Pinpoint the cell where the given text exists, returning its [X, Y] midpoint coordinate. 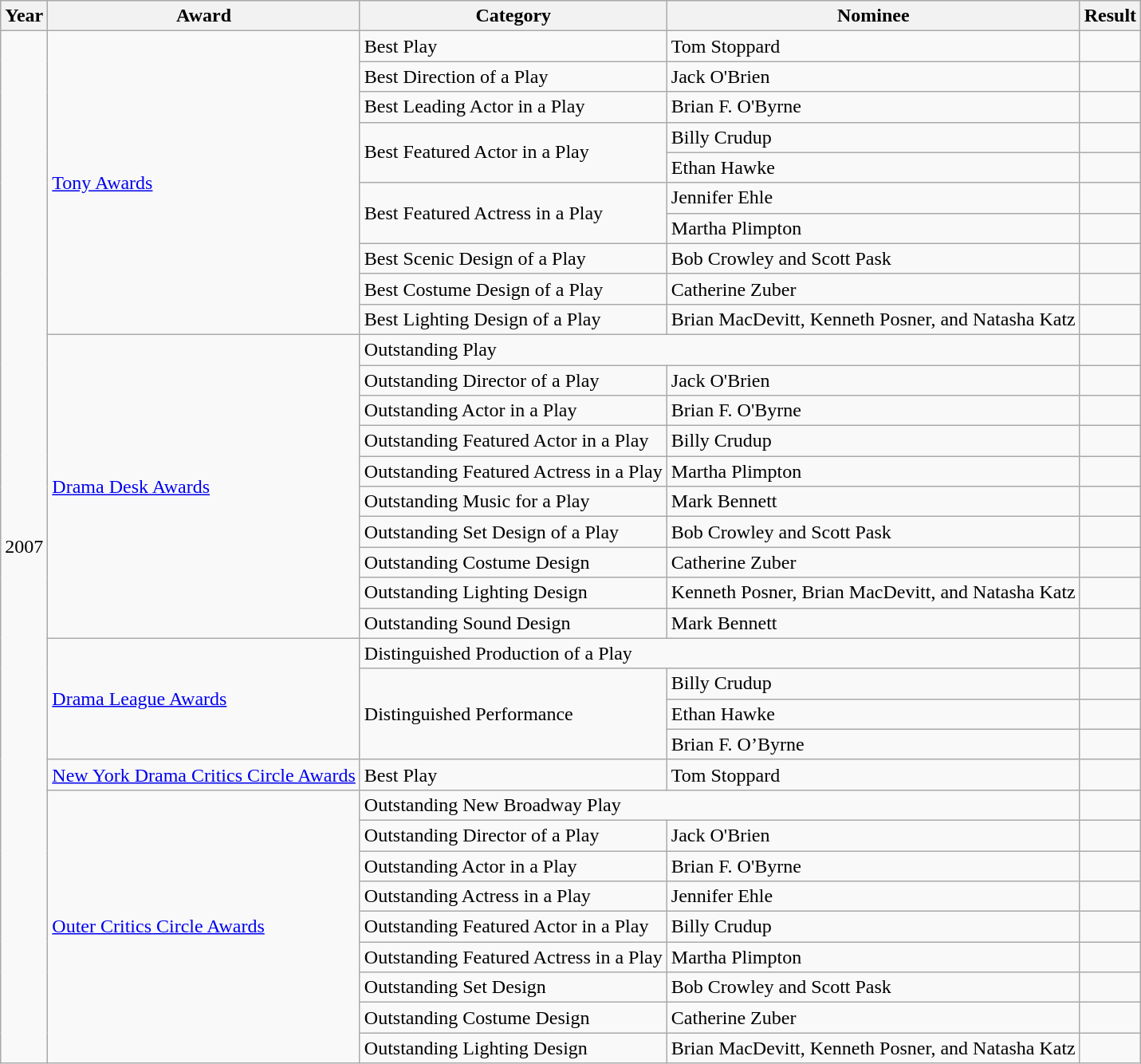
Category [513, 16]
Best Scenic Design of a Play [513, 258]
Best Lighting Design of a Play [513, 319]
Year [24, 16]
2007 [24, 547]
Nominee [873, 16]
Award [204, 16]
Drama Desk Awards [204, 487]
Kenneth Posner, Brian MacDevitt, and Natasha Katz [873, 593]
Best Costume Design of a Play [513, 289]
Outstanding New Broadway Play [719, 805]
Best Direction of a Play [513, 77]
Best Featured Actress in a Play [513, 213]
Best Featured Actor in a Play [513, 152]
New York Drama Critics Circle Awards [204, 774]
Outstanding Set Design [513, 987]
Outer Critics Circle Awards [204, 927]
Outstanding Sound Design [513, 623]
Distinguished Production of a Play [719, 653]
Tony Awards [204, 183]
Outstanding Music for a Play [513, 502]
Outstanding Set Design of a Play [513, 532]
Drama League Awards [204, 699]
Distinguished Performance [513, 714]
Brian F. O’Byrne [873, 744]
Best Leading Actor in a Play [513, 107]
Outstanding Actress in a Play [513, 897]
Result [1110, 16]
Outstanding Play [719, 349]
